Capture the cell that displays the provided text and extract its [X, Y] central coordinate. 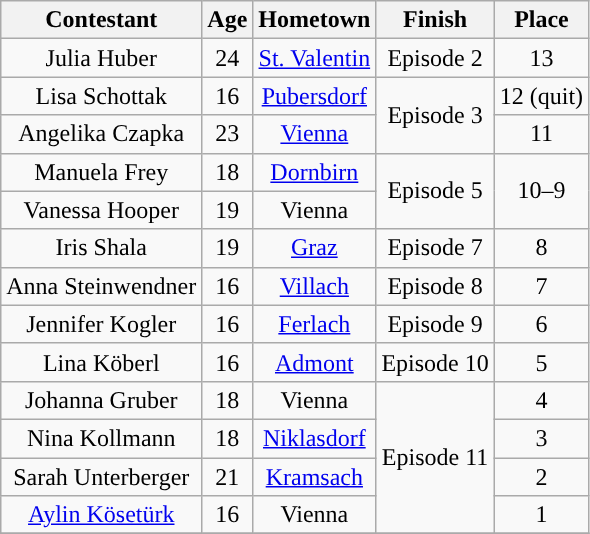
Kramsach [314, 477]
Manuela Frey [102, 172]
4 [541, 400]
24 [228, 58]
Villach [314, 286]
7 [541, 286]
Johanna Gruber [102, 400]
Finish [435, 20]
Episode 11 [435, 457]
Vanessa Hooper [102, 210]
8 [541, 248]
Graz [314, 248]
6 [541, 324]
12 (quit) [541, 96]
Hometown [314, 20]
Admont [314, 362]
21 [228, 477]
Julia Huber [102, 58]
Episode 7 [435, 248]
10–9 [541, 191]
Nina Kollmann [102, 438]
Dornbirn [314, 172]
3 [541, 438]
Episode 3 [435, 115]
Anna Steinwendner [102, 286]
Lina Köberl [102, 362]
Iris Shala [102, 248]
13 [541, 58]
1 [541, 515]
Episode 5 [435, 191]
Contestant [102, 20]
Episode 10 [435, 362]
Sarah Unterberger [102, 477]
Pubersdorf [314, 96]
11 [541, 134]
23 [228, 134]
Age [228, 20]
Place [541, 20]
Ferlach [314, 324]
Aylin Kösetürk [102, 515]
Episode 2 [435, 58]
Episode 9 [435, 324]
St. Valentin [314, 58]
Niklasdorf [314, 438]
2 [541, 477]
5 [541, 362]
Lisa Schottak [102, 96]
Jennifer Kogler [102, 324]
Angelika Czapka [102, 134]
Episode 8 [435, 286]
